Scan for the cell matching the given text and deliver its (X, Y) coordinate at center. 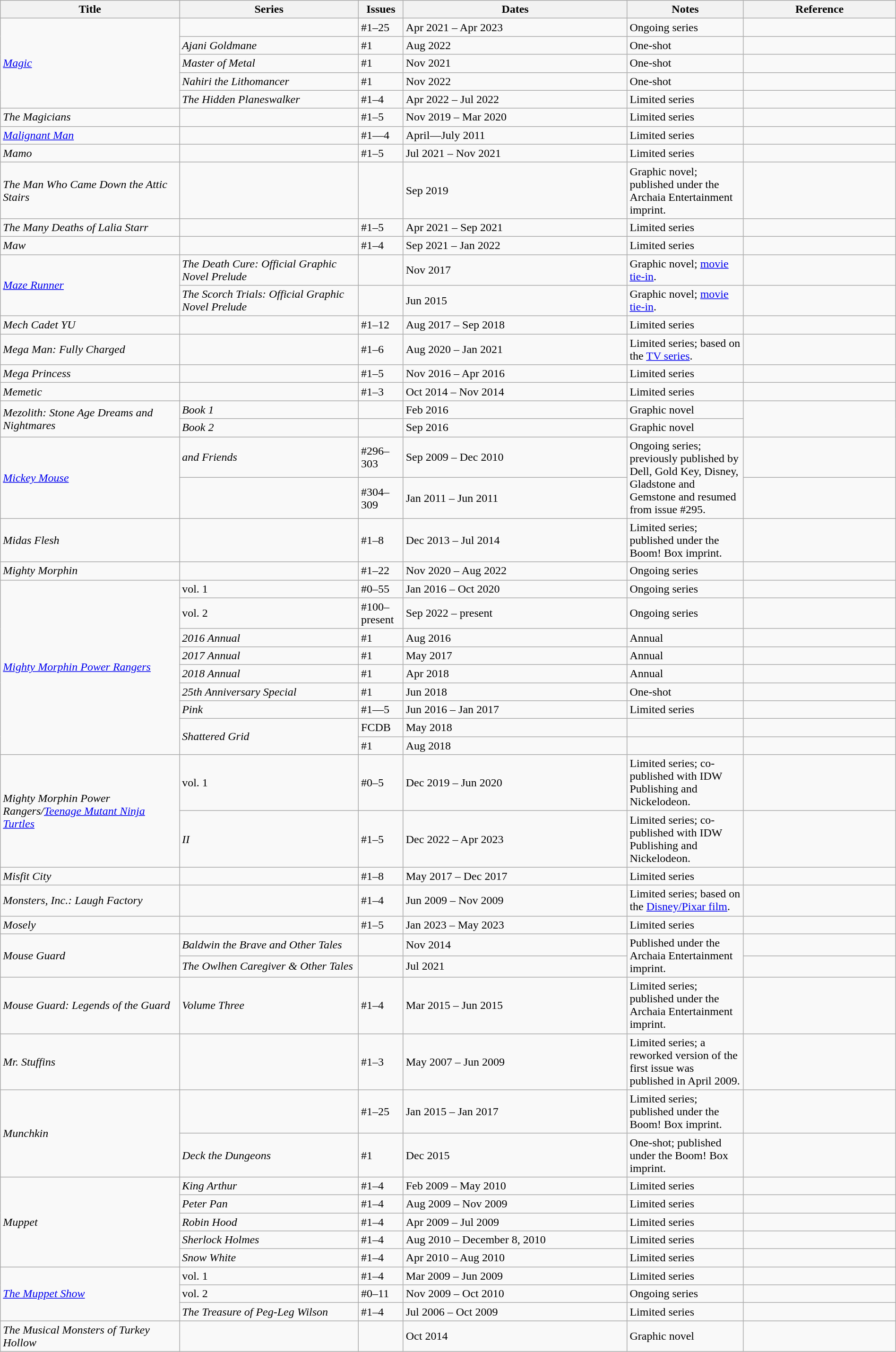
Nov 2017 (515, 269)
Apr 2021 – Sep 2021 (515, 227)
Mar 2009 – Jun 2009 (515, 1276)
#1–6 (381, 350)
Monsters, Inc.: Laugh Factory (90, 901)
#0–5 (381, 783)
Title (90, 9)
Apr 2022 – Jul 2022 (515, 99)
Mouse Guard: Legends of the Guard (90, 1006)
Oct 2014 (515, 1336)
Mickey Mouse (90, 477)
Mighty Morphin Power Rangers (90, 667)
and Friends (269, 457)
Memetic (90, 392)
Nov 2022 (515, 81)
Nahiri the Lithomancer (269, 81)
FCDB (381, 728)
Mamo (90, 153)
II (269, 839)
Mighty Morphin (90, 571)
#1–12 (381, 325)
Apr 2018 (515, 673)
Robin Hood (269, 1222)
Munchkin (90, 1133)
The Treasure of Peg-Leg Wilson (269, 1312)
Graphic novel; published under the Archaia Entertainment imprint. (685, 190)
#296–303 (381, 457)
May 2018 (515, 728)
Aug 2016 (515, 637)
Mar 2015 – Jun 2015 (515, 1006)
Mezolith: Stone Age Dreams and Nightmares (90, 419)
Malignant Man (90, 135)
Jun 2018 (515, 691)
Nov 2020 – Aug 2022 (515, 571)
Aug 2020 – Jan 2021 (515, 350)
Misfit City (90, 876)
Aug 2010 – December 8, 2010 (515, 1240)
2016 Annual (269, 637)
May 2017 (515, 655)
Book 2 (269, 428)
Jan 2016 – Oct 2020 (515, 589)
The Magicians (90, 117)
Aug 2022 (515, 45)
Deck the Dungeons (269, 1155)
Shattered Grid (269, 737)
Jan 2015 – Jan 2017 (515, 1111)
King Arthur (269, 1186)
Nov 2016 – Apr 2016 (515, 374)
#1—5 (381, 710)
Oct 2014 – Nov 2014 (515, 392)
#0–11 (381, 1294)
Notes (685, 9)
#0–55 (381, 589)
Apr 2009 – Jul 2009 (515, 1222)
Nov 2009 – Oct 2010 (515, 1294)
Limited series; based on the TV series. (685, 350)
#1–22 (381, 571)
Published under the Archaia Entertainment imprint. (685, 956)
One-shot; published under the Boom! Box imprint. (685, 1155)
Nov 2019 – Mar 2020 (515, 117)
25th Anniversary Special (269, 691)
Maw (90, 245)
Nov 2021 (515, 63)
Jun 2016 – Jan 2017 (515, 710)
Sep 2022 – present (515, 613)
Nov 2014 (515, 945)
Mr. Stuffins (90, 1061)
Muppet (90, 1222)
Dec 2013 – Jul 2014 (515, 540)
Dec 2022 – Apr 2023 (515, 839)
Mega Man: Fully Charged (90, 350)
2018 Annual (269, 673)
Jan 2023 – May 2023 (515, 925)
Book 1 (269, 410)
Limited series; based on the Disney/Pixar film. (685, 901)
Dec 2019 – Jun 2020 (515, 783)
The Scorch Trials: Official Graphic Novel Prelude (269, 301)
Aug 2009 – Nov 2009 (515, 1204)
Master of Metal (269, 63)
Sep 2021 – Jan 2022 (515, 245)
Ongoing series; previously published by Dell, Gold Key, Disney, Gladstone and Gemstone and resumed from issue #295. (685, 477)
The Many Deaths of Lalia Starr (90, 227)
The Death Cure: Official Graphic Novel Prelude (269, 269)
The Hidden Planeswalker (269, 99)
May 2017 – Dec 2017 (515, 876)
April—July 2011 (515, 135)
Pink (269, 710)
Mouse Guard (90, 956)
Peter Pan (269, 1204)
Sherlock Holmes (269, 1240)
Sep 2019 (515, 190)
Jul 2021 (515, 966)
Jul 2021 – Nov 2021 (515, 153)
Jan 2011 – Jun 2011 (515, 498)
Sep 2009 – Dec 2010 (515, 457)
Mighty Morphin Power Rangers/Teenage Mutant Ninja Turtles (90, 811)
Dates (515, 9)
#304–309 (381, 498)
Mega Princess (90, 374)
Maze Runner (90, 285)
The Muppet Show (90, 1294)
Aug 2018 (515, 746)
Sep 2016 (515, 428)
2017 Annual (269, 655)
The Owlhen Caregiver & Other Tales (269, 966)
Jul 2006 – Oct 2009 (515, 1312)
Midas Flesh (90, 540)
Issues (381, 9)
Dec 2015 (515, 1155)
Apr 2010 – Aug 2010 (515, 1258)
Series (269, 9)
Baldwin the Brave and Other Tales (269, 945)
Feb 2009 – May 2010 (515, 1186)
Volume Three (269, 1006)
Jun 2009 – Nov 2009 (515, 901)
The Musical Monsters of Turkey Hollow (90, 1336)
Snow White (269, 1258)
#100–present (381, 613)
Feb 2016 (515, 410)
Limited series; a reworked version of the first issue was published in April 2009. (685, 1061)
May 2007 – Jun 2009 (515, 1061)
The Man Who Came Down the Attic Stairs (90, 190)
Apr 2021 – Apr 2023 (515, 27)
Ajani Goldmane (269, 45)
Magic (90, 63)
Aug 2017 – Sep 2018 (515, 325)
Limited series; published under the Archaia Entertainment imprint. (685, 1006)
Jun 2015 (515, 301)
Reference (819, 9)
Mosely (90, 925)
Mech Cadet YU (90, 325)
#1—4 (381, 135)
